Search for the cell housing the specified text and yield its [X, Y] center coordinate. 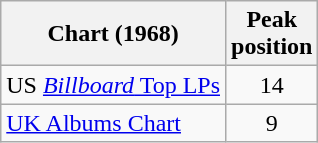
US Billboard Top LPs [114, 85]
Chart (1968) [114, 34]
9 [272, 123]
UK Albums Chart [114, 123]
Peakposition [272, 34]
14 [272, 85]
